Pinpoint the cell where the given text exists, returning its (X, Y) midpoint coordinate. 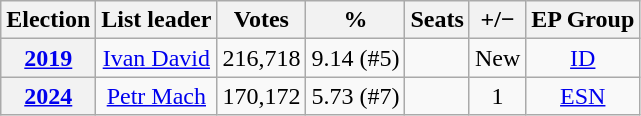
1 (497, 96)
ESN (583, 96)
Seats (437, 20)
9.14 (#5) (356, 58)
ID (583, 58)
% (356, 20)
Ivan David (156, 58)
EP Group (583, 20)
Election (48, 20)
170,172 (262, 96)
New (497, 58)
2024 (48, 96)
Petr Mach (156, 96)
5.73 (#7) (356, 96)
List leader (156, 20)
Votes (262, 20)
+/− (497, 20)
2019 (48, 58)
216,718 (262, 58)
